Return the (X, Y) coordinate for the center point of the cell that contains the specified text.  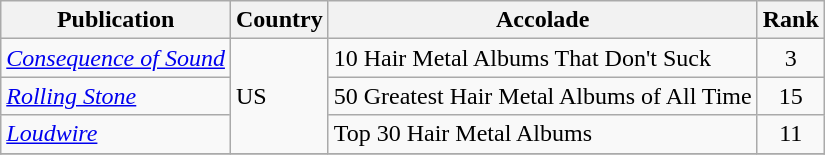
Country (279, 20)
11 (790, 134)
US (279, 96)
Loudwire (116, 134)
Publication (116, 20)
10 Hair Metal Albums That Don't Suck (542, 58)
50 Greatest Hair Metal Albums of All Time (542, 96)
Rolling Stone (116, 96)
Rank (790, 20)
Top 30 Hair Metal Albums (542, 134)
3 (790, 58)
Consequence of Sound (116, 58)
Accolade (542, 20)
15 (790, 96)
